Determine the (X, Y) coordinate at the center of the cell enclosing the given text.  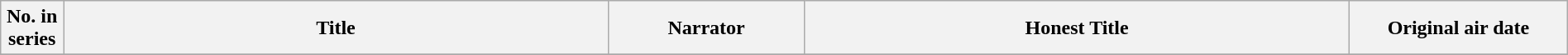
Honest Title (1077, 28)
Original air date (1459, 28)
Title (336, 28)
Narrator (706, 28)
No. inseries (32, 28)
